Return the (x, y) coordinate for the center point of the cell that contains the specified text.  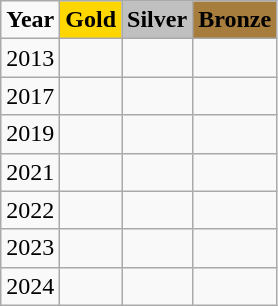
2024 (30, 286)
2022 (30, 210)
Bronze (235, 20)
2017 (30, 96)
2013 (30, 58)
Silver (158, 20)
2023 (30, 248)
Gold (91, 20)
2021 (30, 172)
Year (30, 20)
2019 (30, 134)
